Locate the cell with the specified text and output its (X, Y) center coordinate. 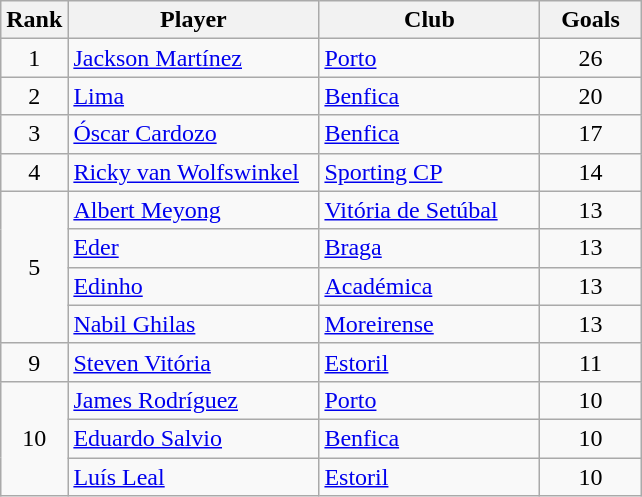
9 (34, 362)
Club (430, 20)
26 (590, 58)
1 (34, 58)
17 (590, 134)
Óscar Cardozo (194, 134)
5 (34, 267)
Luís Leal (194, 477)
4 (34, 172)
Eduardo Salvio (194, 438)
Académica (430, 286)
Eder (194, 248)
Ricky van Wolfswinkel (194, 172)
Edinho (194, 286)
Sporting CP (430, 172)
Jackson Martínez (194, 58)
3 (34, 134)
Player (194, 20)
14 (590, 172)
Moreirense (430, 324)
James Rodríguez (194, 400)
Braga (430, 248)
11 (590, 362)
Rank (34, 20)
Albert Meyong (194, 210)
Vitória de Setúbal (430, 210)
Nabil Ghilas (194, 324)
2 (34, 96)
Lima (194, 96)
20 (590, 96)
Goals (590, 20)
Steven Vitória (194, 362)
